Return [X, Y] of the center of cell containing provided text 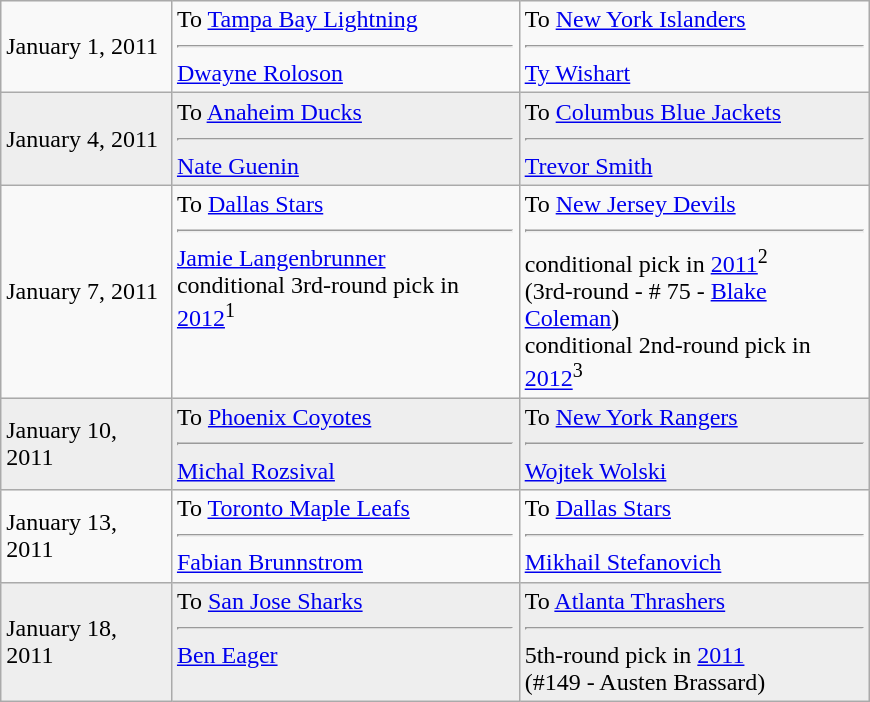
To Phoenix CoyotesMichal Rozsival [345, 444]
To Toronto Maple LeafsFabian Brunnstrom [345, 536]
To Dallas StarsMikhail Stefanovich [694, 536]
To New Jersey Devilsconditional pick in 20112(3rd-round - # 75 - Blake Coleman)conditional 2nd-round pick in 20123 [694, 292]
To Atlanta Thrashers5th-round pick in 2011(#149 - Austen Brassard) [694, 642]
To New York RangersWojtek Wolski [694, 444]
To Dallas StarsJamie Langenbrunnerconditional 3rd-round pick in 20121 [345, 292]
January 10, 2011 [86, 444]
To Anaheim DucksNate Guenin [345, 139]
January 4, 2011 [86, 139]
To Tampa Bay LightningDwayne Roloson [345, 47]
January 13, 2011 [86, 536]
January 7, 2011 [86, 292]
To San Jose SharksBen Eager [345, 642]
January 18, 2011 [86, 642]
January 1, 2011 [86, 47]
To New York IslandersTy Wishart [694, 47]
To Columbus Blue JacketsTrevor Smith [694, 139]
